Output the (X, Y) coordinate of the center of the cell containing the given text.  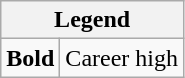
Legend (92, 20)
Bold (30, 58)
Career high (122, 58)
